Search for the cell housing the specified text and yield its (X, Y) center coordinate. 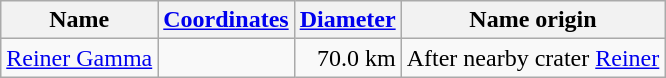
Name (80, 20)
After nearby crater Reiner (533, 58)
Reiner Gamma (80, 58)
Name origin (533, 20)
Diameter (348, 20)
Coordinates (226, 20)
70.0 km (348, 58)
